Find where the given text appears and provide that cell's center as [X, Y] coordinate. 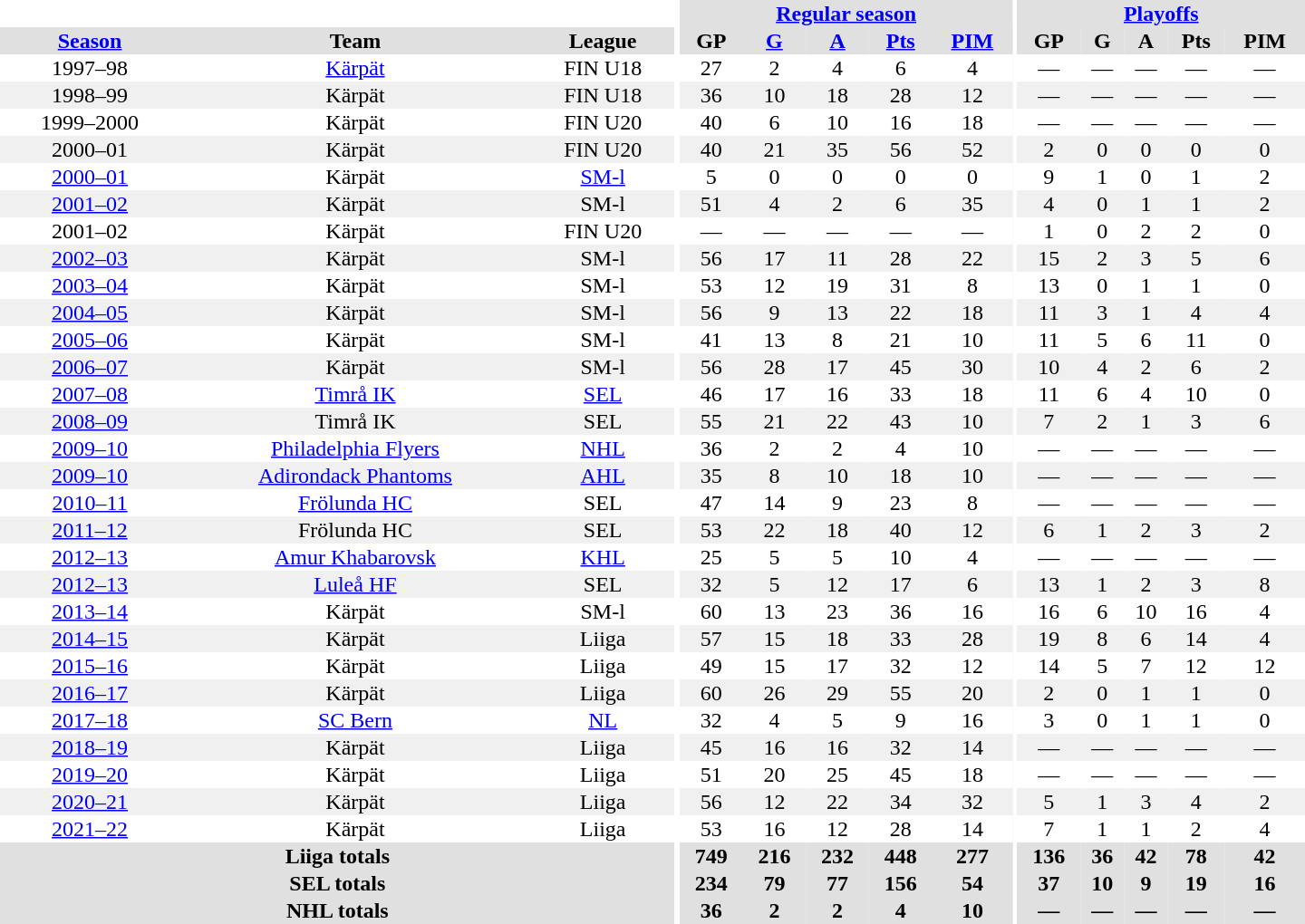
54 [973, 883]
2002–03 [90, 258]
29 [837, 693]
47 [711, 503]
NHL totals [337, 910]
2006–07 [90, 367]
1998–99 [90, 95]
2014–15 [90, 639]
156 [901, 883]
234 [711, 883]
SEL totals [337, 883]
78 [1196, 856]
26 [775, 693]
Philadelphia Flyers [355, 448]
Luleå HF [355, 584]
31 [901, 285]
34 [901, 802]
2011–12 [90, 530]
277 [973, 856]
2018–19 [90, 747]
57 [711, 639]
2019–20 [90, 775]
749 [711, 856]
Playoffs [1162, 14]
79 [775, 883]
2010–11 [90, 503]
1997–98 [90, 68]
49 [711, 666]
2007–08 [90, 394]
NHL [604, 448]
136 [1049, 856]
46 [711, 394]
448 [901, 856]
43 [901, 421]
Amur Khabarovsk [355, 557]
KHL [604, 557]
2003–04 [90, 285]
77 [837, 883]
27 [711, 68]
SC Bern [355, 720]
Liiga totals [337, 856]
NL [604, 720]
League [604, 41]
2013–14 [90, 611]
2015–16 [90, 666]
41 [711, 340]
2020–21 [90, 802]
Regular season [846, 14]
2008–09 [90, 421]
2021–22 [90, 829]
52 [973, 149]
Team [355, 41]
Season [90, 41]
2004–05 [90, 313]
2017–18 [90, 720]
232 [837, 856]
1999–2000 [90, 122]
2016–17 [90, 693]
AHL [604, 476]
Adirondack Phantoms [355, 476]
37 [1049, 883]
216 [775, 856]
30 [973, 367]
2005–06 [90, 340]
